Identify which cell holds the provided text, then report its [X, Y] central coordinate. 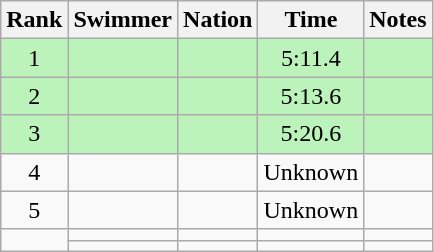
5:20.6 [311, 134]
Swimmer [123, 20]
Rank [34, 20]
3 [34, 134]
Time [311, 20]
5:13.6 [311, 96]
5:11.4 [311, 58]
2 [34, 96]
4 [34, 172]
1 [34, 58]
Notes [398, 20]
Nation [218, 20]
5 [34, 210]
